Provide the (X, Y) coordinate of the cell's center where the given text is located.  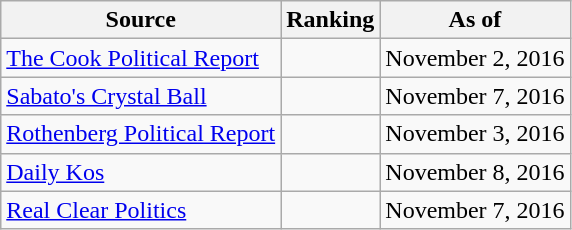
Sabato's Crystal Ball (141, 96)
Rothenberg Political Report (141, 134)
As of (475, 20)
November 8, 2016 (475, 172)
The Cook Political Report (141, 58)
Source (141, 20)
Ranking (330, 20)
Daily Kos (141, 172)
November 3, 2016 (475, 134)
Real Clear Politics (141, 210)
November 2, 2016 (475, 58)
